Output the [X, Y] coordinate of the center of the cell containing the given text.  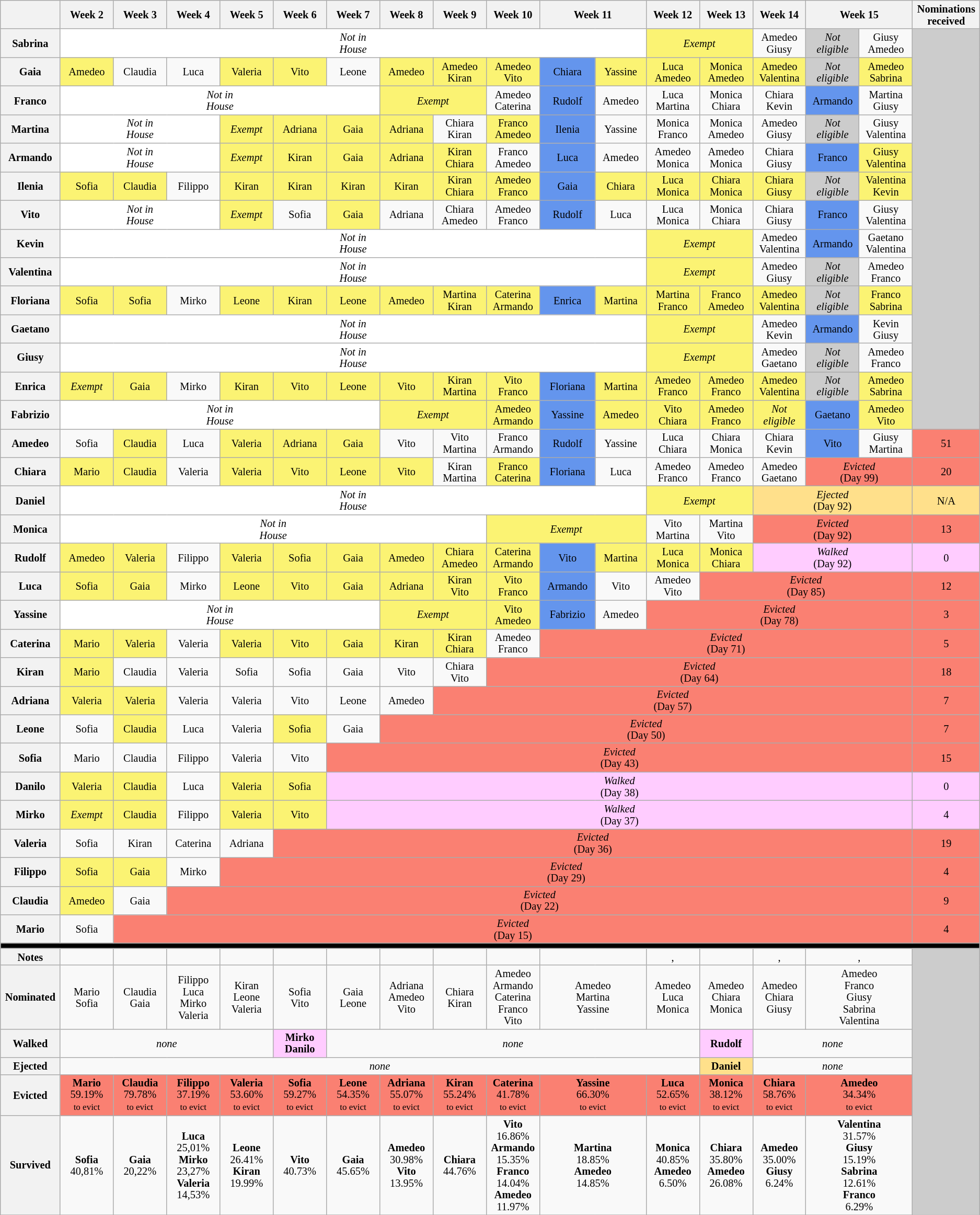
AmedeoMartinaYassine [593, 997]
Amedeo35.00%Giusy6.24% [779, 1165]
Kevin [30, 244]
Week 6 [300, 15]
SofiaVito [300, 997]
MartinaGiusy [886, 100]
ChiaraVito [459, 671]
Chiara58.76%to evict [779, 1095]
Week 3 [140, 15]
Amedeo34.34%to evict [859, 1095]
Week 9 [459, 15]
ClaudiaGaia [140, 997]
AmedeoCaterina [513, 100]
19 [946, 843]
Notes [30, 957]
Week 10 [513, 15]
MarioSofia [87, 997]
ValentinaKevin [886, 186]
Chiara44.76% [459, 1165]
Walked(Day 37) [620, 815]
9 [946, 900]
Danilo [30, 786]
Survived [30, 1165]
Gaia20,22% [140, 1165]
51 [946, 443]
AmedeoChiaraGiusy [779, 997]
AmedeoFrancoGiusySabrinaValentina [859, 997]
Mario59.19%to evict [87, 1095]
Evicted(Day 22) [539, 900]
Week 2 [87, 15]
Evicted(Day 50) [646, 729]
Martina18.85%Amedeo14.85% [593, 1165]
Ejected(Day 92) [833, 501]
Leone26.41%Kiran19.99% [247, 1165]
Sofia40,81% [87, 1165]
15 [946, 757]
GaiaLeone [353, 997]
Week 5 [247, 15]
Sabrina [30, 43]
Walked(Day 92) [833, 557]
FrancoCaterina [513, 472]
Evicted(Day 57) [672, 701]
Monica40.85%Amedeo6.50% [673, 1165]
Evicted(Day 85) [806, 586]
Luca25,01%Mirko23,27%Valeria14,53% [193, 1165]
LucaMartina [673, 100]
Nominationsreceived [946, 15]
Week 4 [193, 15]
VitoAmedeo [513, 615]
Week 14 [779, 15]
Evicted(Day 78) [779, 615]
KevinGiusy [886, 329]
Evicted [30, 1095]
VitoChiara [673, 415]
AmedeoLucaMonica [673, 997]
Vito16.86%Armando15.35%Franco14.04%Amedeo11.97% [513, 1165]
Leone54.35%to evict [353, 1095]
MartinaFranco [673, 300]
Walked(Day 38) [620, 786]
12 [946, 586]
Amedeo30.98%Vito13.95% [407, 1165]
Evicted(Day 71) [725, 643]
3 [946, 615]
Week 7 [353, 15]
Week 8 [407, 15]
Giusy [30, 358]
AmedeoChiaraMonica [726, 997]
LucaAmedeo [673, 72]
LucaChiara [673, 443]
18 [946, 671]
Evicted(Day 15) [513, 929]
AmedeoArmandoCaterinaFrancoVito [513, 997]
Yassine66.30%to evict [593, 1095]
MartinaKiran [459, 300]
Gaia45.65% [353, 1165]
Vito40.73% [300, 1165]
FrancoArmando [513, 443]
Evicted(Day 99) [859, 472]
AmedeoArmando [513, 415]
Week 13 [726, 15]
N/A [946, 501]
Week 11 [593, 15]
AdrianaAmedeoVito [407, 997]
5 [946, 643]
AmedeoKiran [459, 72]
Caterina41.78%to evict [513, 1095]
Ejected [30, 1066]
GiusyAmedeo [886, 43]
Evicted(Day 64) [699, 671]
FilippoLucaMirkoValeria [193, 997]
KiranVito [459, 586]
Claudia79.78%to evict [140, 1095]
Evicted(Day 29) [567, 872]
MartinaVito [726, 529]
MirkoDanilo [300, 1044]
Monica [30, 529]
Monica38.12%to evict [726, 1095]
Week 15 [859, 15]
GiusyMartina [886, 443]
Sofia59.27%to evict [300, 1095]
Evicted(Day 43) [620, 757]
Evicted(Day 92) [833, 529]
Filippo37.19%to evict [193, 1095]
Walked [30, 1044]
Week 12 [673, 15]
Chiara35.80%Amedeo26.08% [726, 1165]
MonicaFranco [673, 129]
Kiran55.24%to evict [459, 1095]
Adriana55.07%to evict [407, 1095]
AmedeoKevin [779, 329]
GaetanoValentina [886, 244]
FrancoSabrina [886, 300]
Valentina31.57%Giusy15.19%Sabrina12.61%Franco6.29% [859, 1165]
Valentina [30, 272]
Valeria53.60%to evict [247, 1095]
Evicted(Day 36) [593, 843]
Luca52.65%to evict [673, 1095]
13 [946, 529]
20 [946, 472]
Nominated [30, 997]
KiranLeoneValeria [247, 997]
